Pinpoint the cell where the given text exists, returning its [X, Y] midpoint coordinate. 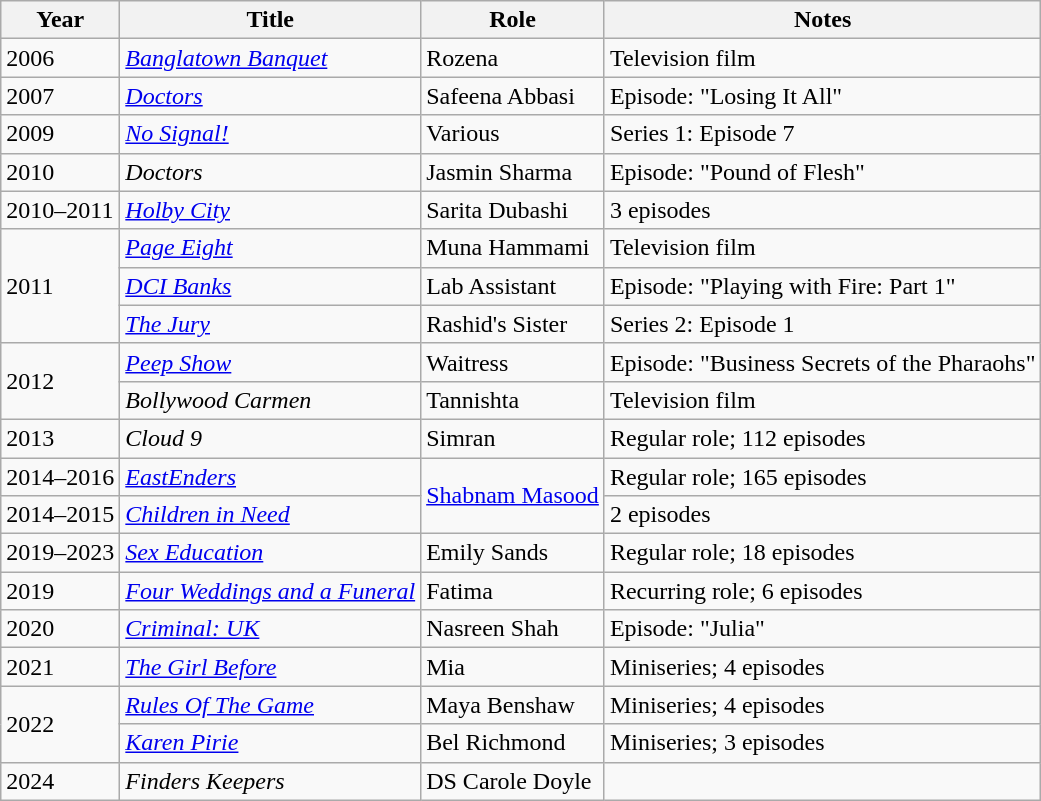
Year [60, 20]
2012 [60, 381]
Nasreen Shah [513, 629]
Regular role; 112 episodes [822, 438]
Episode: "Losing It All" [822, 96]
Waitress [513, 362]
The Jury [270, 324]
Rules Of The Game [270, 705]
EastEnders [270, 477]
Recurring role; 6 episodes [822, 591]
Role [513, 20]
Rozena [513, 58]
2021 [60, 667]
2007 [60, 96]
Karen Pirie [270, 743]
Criminal: UK [270, 629]
2011 [60, 286]
Tannishta [513, 400]
Maya Benshaw [513, 705]
2010–2011 [60, 210]
Miniseries; 3 episodes [822, 743]
No Signal! [270, 134]
Simran [513, 438]
Page Eight [270, 248]
Title [270, 20]
Series 1: Episode 7 [822, 134]
2013 [60, 438]
2019 [60, 591]
2019–2023 [60, 553]
Safeena Abbasi [513, 96]
2024 [60, 781]
Fatima [513, 591]
The Girl Before [270, 667]
2020 [60, 629]
Emily Sands [513, 553]
DCI Banks [270, 286]
3 episodes [822, 210]
2022 [60, 724]
2010 [60, 172]
Bollywood Carmen [270, 400]
Episode: "Playing with Fire: Part 1" [822, 286]
Banglatown Banquet [270, 58]
2006 [60, 58]
Holby City [270, 210]
Four Weddings and a Funeral [270, 591]
Episode: "Pound of Flesh" [822, 172]
Mia [513, 667]
Children in Need [270, 515]
Episode: "Julia" [822, 629]
Various [513, 134]
Sarita Dubashi [513, 210]
Regular role; 165 episodes [822, 477]
DS Carole Doyle [513, 781]
Lab Assistant [513, 286]
Bel Richmond [513, 743]
Shabnam Masood [513, 496]
Jasmin Sharma [513, 172]
Rashid's Sister [513, 324]
Finders Keepers [270, 781]
Peep Show [270, 362]
Regular role; 18 episodes [822, 553]
Cloud 9 [270, 438]
Series 2: Episode 1 [822, 324]
2014–2016 [60, 477]
Muna Hammami [513, 248]
2014–2015 [60, 515]
2 episodes [822, 515]
2009 [60, 134]
Sex Education [270, 553]
Notes [822, 20]
Episode: "Business Secrets of the Pharaohs" [822, 362]
